Search for the cell housing the specified text and yield its (X, Y) center coordinate. 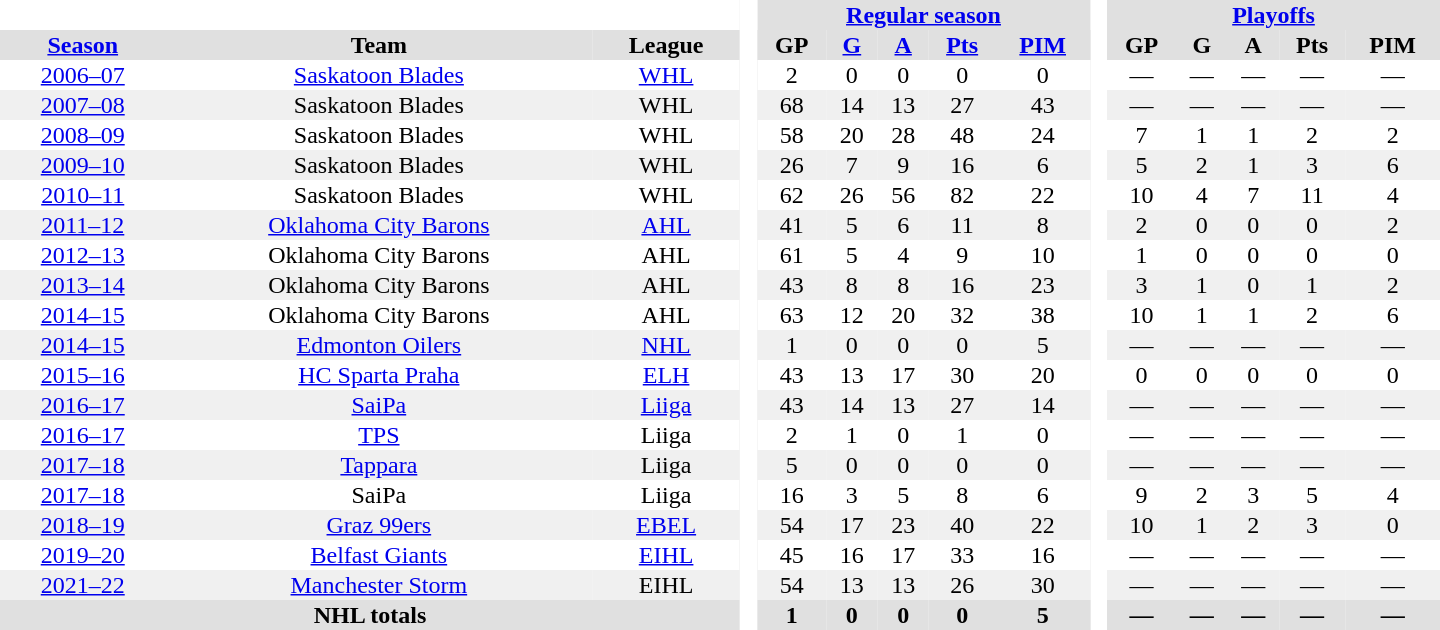
Season (82, 45)
58 (792, 135)
2013–14 (82, 285)
2010–11 (82, 195)
Team (378, 45)
NHL totals (370, 615)
12 (852, 315)
Edmonton Oilers (378, 345)
ELH (666, 375)
62 (792, 195)
EBEL (666, 525)
2012–13 (82, 255)
2011–12 (82, 225)
2006–07 (82, 75)
61 (792, 255)
82 (962, 195)
2019–20 (82, 555)
45 (792, 555)
TPS (378, 435)
NHL (666, 345)
Tappara (378, 465)
2015–16 (82, 375)
2018–19 (82, 525)
63 (792, 315)
68 (792, 105)
40 (962, 525)
38 (1042, 315)
48 (962, 135)
Playoffs (1274, 15)
HC Sparta Praha (378, 375)
2008–09 (82, 135)
Graz 99ers (378, 525)
2007–08 (82, 105)
41 (792, 225)
Manchester Storm (378, 585)
32 (962, 315)
2021–22 (82, 585)
33 (962, 555)
56 (904, 195)
Regular season (924, 15)
Belfast Giants (378, 555)
28 (904, 135)
League (666, 45)
2009–10 (82, 165)
24 (1042, 135)
